Return (x, y) of the center of cell containing provided text 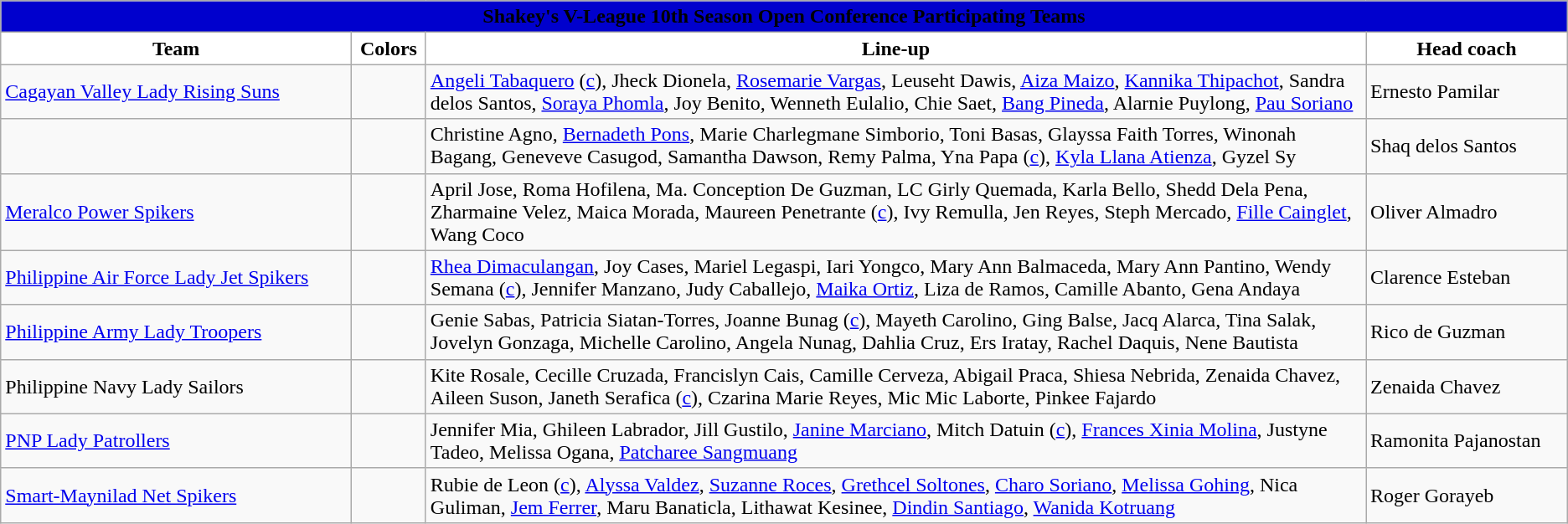
Team (176, 49)
Oliver Almadro (1467, 212)
Ernesto Pamilar (1467, 92)
Philippine Air Force Lady Jet Spikers (176, 278)
Ramonita Pajanostan (1467, 440)
Zenaida Chavez (1467, 387)
Meralco Power Spikers (176, 212)
Head coach (1467, 49)
Rico de Guzman (1467, 331)
Philippine Army Lady Troopers (176, 331)
Line-up (895, 49)
Roger Gorayeb (1467, 496)
Smart-Maynilad Net Spikers (176, 496)
PNP Lady Patrollers (176, 440)
Shakey's V-League 10th Season Open Conference Participating Teams (784, 17)
Shaq delos Santos (1467, 146)
Cagayan Valley Lady Rising Suns (176, 92)
Clarence Esteban (1467, 278)
Philippine Navy Lady Sailors (176, 387)
Colors (389, 49)
